Capture the cell that displays the provided text and extract its [x, y] central coordinate. 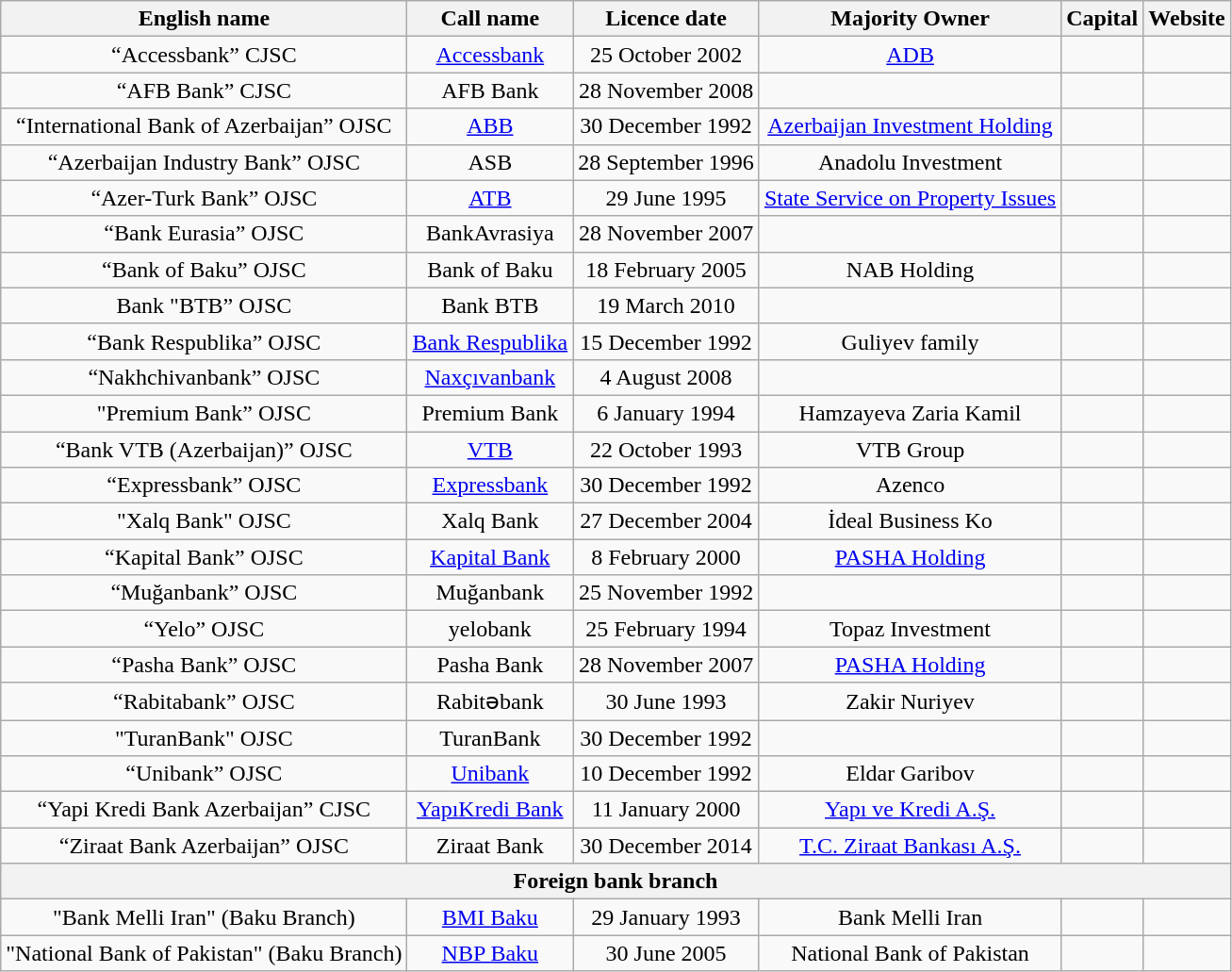
State Service on Property Issues [910, 198]
“Rabitabank” OJSC [204, 701]
“Bank of Baku” OJSC [204, 270]
“Muğanbank” OJSC [204, 593]
English name [204, 19]
"Xalq Bank" OJSC [204, 521]
Rabitəbank [490, 701]
"National Bank of Pakistan" (Baku Branch) [204, 953]
Topaz Investment [910, 629]
Pasha Bank [490, 665]
“Yelo” OJSC [204, 629]
Unibank [490, 774]
Expressbank [490, 486]
BMI Baku [490, 917]
yelobank [490, 629]
“International Bank of Azerbaijan” OJSC [204, 126]
“Unibank” OJSC [204, 774]
Foreign bank branch [616, 881]
8 February 2000 [666, 557]
BankAvrasiya [490, 234]
30 June 2005 [666, 953]
"TuranBank" OJSC [204, 738]
Bank Respublika [490, 341]
30 June 1993 [666, 701]
“Expressbank” OJSC [204, 486]
Ziraat Bank [490, 846]
29 January 1993 [666, 917]
ATB [490, 198]
Premium Bank [490, 413]
“Ziraat Bank Azerbaijan” OJSC [204, 846]
Licence date [666, 19]
ASB [490, 162]
Xalq Bank [490, 521]
“Bank VTB (Azerbaijan)” OJSC [204, 450]
Bank "BTB” OJSC [204, 305]
28 September 1996 [666, 162]
NBP Baku [490, 953]
Anadolu Investment [910, 162]
Bank BTB [490, 305]
“Azerbaijan Industry Bank” OJSC [204, 162]
“Azer-Turk Bank” OJSC [204, 198]
30 December 2014 [666, 846]
“Bank Eurasia” OJSC [204, 234]
Bank Melli Iran [910, 917]
6 January 1994 [666, 413]
Kapital Bank [490, 557]
İdeal Business Ko [910, 521]
Website [1187, 19]
Call name [490, 19]
19 March 2010 [666, 305]
25 February 1994 [666, 629]
29 June 1995 [666, 198]
15 December 1992 [666, 341]
Yapı ve Kredi A.Ş. [910, 810]
“Yapi Kredi Bank Azerbaijan” CJSC [204, 810]
Majority Owner [910, 19]
“Accessbank” CJSC [204, 55]
28 November 2008 [666, 91]
VTB [490, 450]
Azerbaijan Investment Holding [910, 126]
27 December 2004 [666, 521]
4 August 2008 [666, 377]
“Pasha Bank” OJSC [204, 665]
TuranBank [490, 738]
11 January 2000 [666, 810]
VTB Group [910, 450]
"Premium Bank” OJSC [204, 413]
Naxçıvanbank [490, 377]
ABB [490, 126]
“Kapital Bank” OJSC [204, 557]
"Bank Melli Iran" (Baku Branch) [204, 917]
“Nakhchivanbank” OJSC [204, 377]
T.C. Ziraat Bankası A.Ş. [910, 846]
18 February 2005 [666, 270]
Hamzayeva Zaria Kamil [910, 413]
“AFB Bank” CJSC [204, 91]
Azenco [910, 486]
“Bank Respublika” OJSC [204, 341]
ADB [910, 55]
YapıKredi Bank [490, 810]
Guliyev family [910, 341]
Capital [1103, 19]
Bank of Baku [490, 270]
25 November 1992 [666, 593]
Accessbank [490, 55]
Zakir Nuriyev [910, 701]
Muğanbank [490, 593]
AFB Bank [490, 91]
22 October 1993 [666, 450]
National Bank of Pakistan [910, 953]
10 December 1992 [666, 774]
NAB Holding [910, 270]
25 October 2002 [666, 55]
Eldar Garibov [910, 774]
